Pinpoint the cell where the given text exists, returning its (x, y) midpoint coordinate. 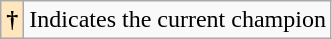
Indicates the current champion (178, 20)
† (12, 20)
